Extract the [X, Y] coordinate from the center of the cell holding the provided text.  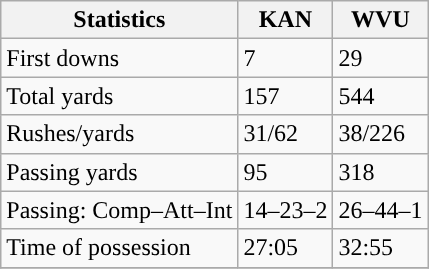
Statistics [120, 20]
157 [286, 96]
Passing yards [120, 172]
14–23–2 [286, 210]
31/62 [286, 134]
WVU [380, 20]
29 [380, 58]
95 [286, 172]
Total yards [120, 96]
KAN [286, 20]
27:05 [286, 248]
26–44–1 [380, 210]
318 [380, 172]
First downs [120, 58]
Passing: Comp–Att–Int [120, 210]
Rushes/yards [120, 134]
38/226 [380, 134]
7 [286, 58]
544 [380, 96]
Time of possession [120, 248]
32:55 [380, 248]
